Find where the given text appears and provide that cell's center as [X, Y] coordinate. 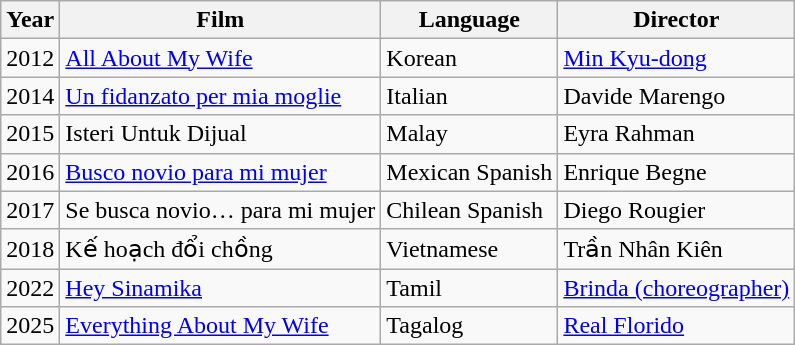
Tamil [470, 288]
Chilean Spanish [470, 210]
2018 [30, 249]
Un fidanzato per mia moglie [220, 96]
2016 [30, 172]
Hey Sinamika [220, 288]
2012 [30, 58]
Real Florido [676, 326]
Everything About My Wife [220, 326]
Brinda (choreographer) [676, 288]
Kế hoạch đổi chồng [220, 249]
Vietnamese [470, 249]
Language [470, 20]
Davide Marengo [676, 96]
Se busca novio… para mi mujer [220, 210]
2017 [30, 210]
Diego Rougier [676, 210]
2025 [30, 326]
All About My Wife [220, 58]
Mexican Spanish [470, 172]
2022 [30, 288]
Eyra Rahman [676, 134]
2014 [30, 96]
Isteri Untuk Dijual [220, 134]
Film [220, 20]
Italian [470, 96]
Year [30, 20]
Korean [470, 58]
Trần Nhân Kiên [676, 249]
Min Kyu-dong [676, 58]
Enrique Begne [676, 172]
Director [676, 20]
Tagalog [470, 326]
Busco novio para mi mujer [220, 172]
2015 [30, 134]
Malay [470, 134]
